Search for the cell housing the specified text and yield its (x, y) center coordinate. 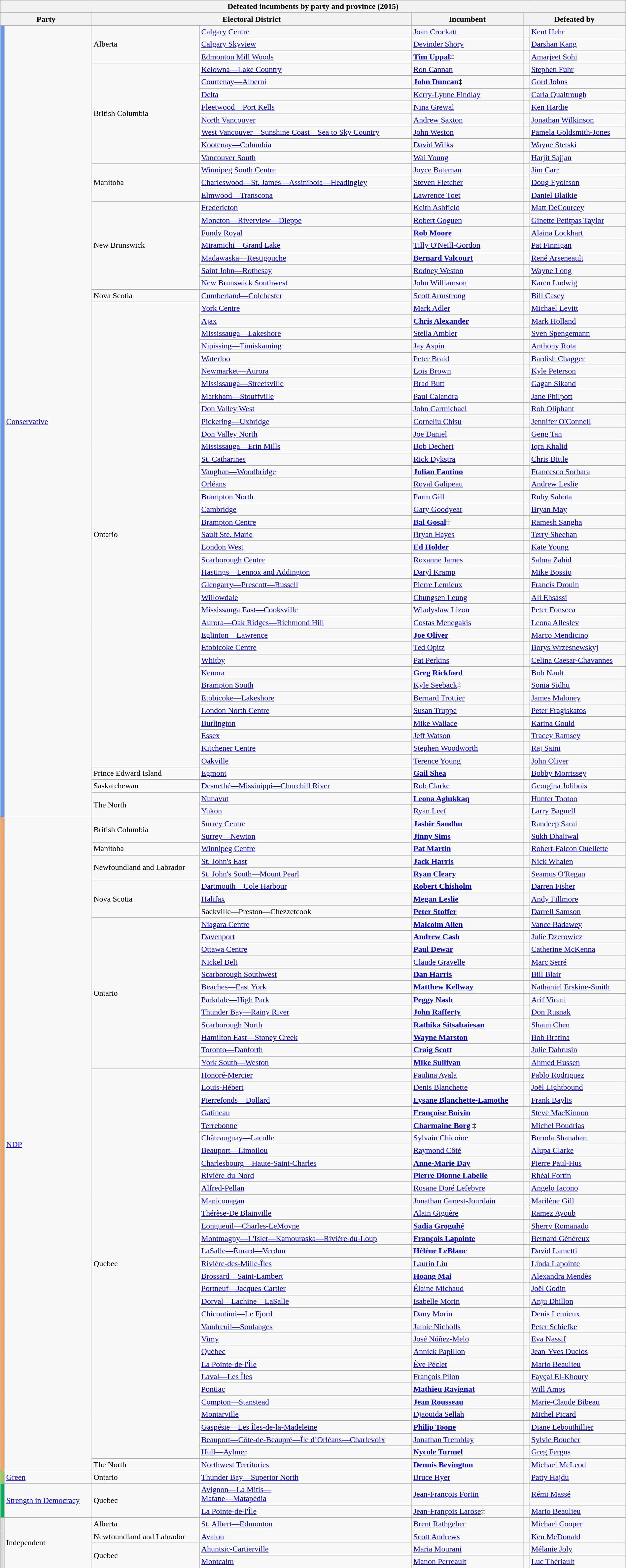
James Maloney (577, 698)
Bernard Trottier (467, 698)
Raymond Côté (467, 1150)
Darshan Kang (577, 44)
Mathieu Ravignat (467, 1389)
Peter Fonseca (577, 610)
Raj Saini (577, 748)
Surrey Centre (305, 824)
Susan Truppe (467, 710)
Tim Uppal‡ (467, 57)
Chungsen Leung (467, 597)
Rathika Sitsabaiesan (467, 1025)
Ed Holder (467, 547)
Moncton—Riverview—Dieppe (305, 220)
Andrew Leslie (577, 484)
Anthony Rota (577, 346)
Pablo Rodriguez (577, 1075)
Saint John—Rothesay (305, 270)
Nathaniel Erskine-Smith (577, 987)
Winnipeg South Centre (305, 170)
Gatineau (305, 1113)
Mike Bossio (577, 572)
Pickering—Uxbridge (305, 421)
Montcalm (305, 1561)
Karina Gould (577, 723)
Saskatchewan (146, 786)
Greg Fergus (577, 1452)
John Carmichael (467, 409)
Bobby Morrissey (577, 773)
Pierre Dionne Labelle (467, 1176)
Scott Andrews (467, 1536)
Steven Fletcher (467, 183)
Waterloo (305, 358)
Jim Carr (577, 170)
Wladyslaw Lizon (467, 610)
Bob Dechert (467, 446)
Party (46, 19)
Nunavut (305, 799)
Bob Nault (577, 673)
Pierre Paul-Hus (577, 1163)
Beaches—East York (305, 987)
Rob Clarke (467, 786)
Paulina Ayala (467, 1075)
Kyle Seeback‡ (467, 685)
Ron Cannan (467, 69)
Michel Picard (577, 1414)
Gord Johns (577, 82)
Ken Hardie (577, 107)
Royal Galipeau (467, 484)
Amarjeet Sohi (577, 57)
Ted Opitz (467, 648)
St. Albert—Edmonton (305, 1524)
Angelo Iacono (577, 1188)
Parm Gill (467, 497)
John Oliver (577, 761)
Vance Badawey (577, 924)
Beauport—Limoilou (305, 1150)
Jean-François Fortin (467, 1494)
Halifax (305, 899)
Mississauga East—Cooksville (305, 610)
Luc Thériault (577, 1561)
Honoré-Mercier (305, 1075)
Scarborough North (305, 1025)
Niagara Centre (305, 924)
Marie-Claude Bibeau (577, 1402)
Megan Leslie (467, 899)
Winnipeg Centre (305, 849)
Linda Lapointe (577, 1264)
Dennis Bevington (467, 1465)
Jean-Yves Duclos (577, 1351)
Matt DeCourcey (577, 208)
Newmarket—Aurora (305, 371)
Mike Sullivan (467, 1062)
Yukon (305, 811)
Jack Harris (467, 861)
Kerry-Lynne Findlay (467, 94)
Kenora (305, 673)
Thérèse-De Blainville (305, 1213)
Fayçal El-Khoury (577, 1377)
Joël Godin (577, 1289)
Manicouagan (305, 1201)
Bill Casey (577, 296)
Compton—Stanstead (305, 1402)
Surrey—Newton (305, 836)
Sukh Dhaliwal (577, 836)
Kate Young (577, 547)
Jane Philpott (577, 396)
Robert Goguen (467, 220)
Sonia Sidhu (577, 685)
Don Valley North (305, 434)
Ramez Ayoub (577, 1213)
Jasbir Sandhu (467, 824)
Kootenay—Columbia (305, 145)
Conservative (48, 421)
Geng Tan (577, 434)
Alaina Lockhart (577, 233)
Edmonton Mill Woods (305, 57)
Bryan Hayes (467, 534)
Don Rusnak (577, 1012)
Larry Bagnell (577, 811)
Jeff Watson (467, 735)
Ruby Sahota (577, 497)
Roxanne James (467, 560)
Strength in Democracy (48, 1501)
Gaspésie—Les Îles-de-la-Madeleine (305, 1427)
Ryan Leef (467, 811)
Claude Gravelle (467, 962)
Calgary Skyview (305, 44)
Marco Mendicino (577, 635)
Sylvain Chicoine (467, 1138)
Green (48, 1477)
Eglinton—Lawrence (305, 635)
Courtenay—Alberni (305, 82)
Nickel Belt (305, 962)
Pamela Goldsmith-Jones (577, 132)
Brenda Shanahan (577, 1138)
Stella Ambler (467, 333)
Montmagny—L'Islet—Kamouraska—Rivière-du-Loup (305, 1238)
Bernard Généreux (577, 1238)
Corneliu Chisu (467, 421)
Dany Morin (467, 1314)
Brampton Centre (305, 522)
Darrell Samson (577, 911)
Hamilton East—Stoney Creek (305, 1037)
Ève Péclet (467, 1364)
Matthew Kellway (467, 987)
Thunder Bay—Rainy River (305, 1012)
Tilly O'Neill-Gordon (467, 245)
Rhéal Fortin (577, 1176)
Robert Chisholm (467, 886)
Leona Aglukkaq (467, 799)
Daniel Blaikie (577, 195)
Bal Gosal‡ (467, 522)
Vaudreuil—Soulanges (305, 1326)
Nick Whalen (577, 861)
York South—Weston (305, 1062)
Fundy Royal (305, 233)
Ahmed Hussen (577, 1062)
Stephen Woodworth (467, 748)
Don Valley West (305, 409)
Craig Scott (467, 1050)
Celina Caesar-Chavannes (577, 660)
Terry Sheehan (577, 534)
Michael Levitt (577, 308)
Manon Perreault (467, 1561)
Elmwood—Transcona (305, 195)
Ali Ehsassi (577, 597)
Andy Fillmore (577, 899)
Peter Stoffer (467, 911)
Cumberland—Colchester (305, 296)
Jinny Sims (467, 836)
Arif Virani (577, 1000)
Châteauguay—Lacolle (305, 1138)
Hastings—Lennox and Addington (305, 572)
Seamus O'Regan (577, 874)
Chicoutimi—Le Fjord (305, 1314)
Peter Braid (467, 358)
Malcolm Allen (467, 924)
Ginette Petitpas Taylor (577, 220)
Peggy Nash (467, 1000)
Wayne Stetski (577, 145)
West Vancouver—Sunshine Coast—Sea to Sky Country (305, 132)
Sault Ste. Marie (305, 534)
Sherry Romanado (577, 1226)
Charmaine Borg ‡ (467, 1125)
Dan Harris (467, 975)
Daryl Kramp (467, 572)
New Brunswick (146, 245)
Mississauga—Lakeshore (305, 333)
Joan Crockatt (467, 32)
Scarborough Southwest (305, 975)
Denis Blanchette (467, 1087)
Gail Shea (467, 773)
José Núñez-Melo (467, 1339)
Laurin Liu (467, 1264)
Gary Goodyear (467, 509)
Beauport—Côte-de-Beaupré—Île d’Orléans—Charlevoix (305, 1440)
Scarborough Centre (305, 560)
Scott Armstrong (467, 296)
Rob Moore (467, 233)
Greg Rickford (467, 673)
Stephen Fuhr (577, 69)
Aurora—Oak Ridges—Richmond Hill (305, 623)
Dartmouth—Cole Harbour (305, 886)
Pat Perkins (467, 660)
Michel Boudrias (577, 1125)
Jamie Nicholls (467, 1326)
Willowdale (305, 597)
Bardish Chagger (577, 358)
Brent Rathgeber (467, 1524)
Annick Papillon (467, 1351)
Ottawa Centre (305, 949)
Glengarry—Prescott—Russell (305, 585)
Carla Qualtrough (577, 94)
Etobicoke—Lakeshore (305, 698)
Longueuil—Charles-LeMoyne (305, 1226)
Joe Daniel (467, 434)
Costas Menegakis (467, 623)
London North Centre (305, 710)
Denis Lemieux (577, 1314)
Chris Bittle (577, 459)
Jean Rousseau (467, 1402)
Québec (305, 1351)
Delta (305, 94)
Kitchener Centre (305, 748)
Pat Finnigan (577, 245)
Tracey Ramsey (577, 735)
Mélanie Joly (577, 1549)
Alain Giguère (467, 1213)
Sven Spengemann (577, 333)
Jennifer O'Connell (577, 421)
Rivière-du-Nord (305, 1176)
York Centre (305, 308)
John Rafferty (467, 1012)
Patty Hajdu (577, 1477)
John Duncan‡ (467, 82)
Mark Holland (577, 321)
Laval—Les Îles (305, 1377)
Northwest Territories (305, 1465)
Oakville (305, 761)
Rick Dykstra (467, 459)
Randeep Sarai (577, 824)
Peter Schiefke (577, 1326)
Mike Wallace (467, 723)
John Williamson (467, 283)
Avalon (305, 1536)
Ken McDonald (577, 1536)
Rodney Weston (467, 270)
Rob Oliphant (577, 409)
Will Amos (577, 1389)
St. John's East (305, 861)
Jonathan Tremblay (467, 1440)
Nycole Turmel (467, 1452)
Cambridge (305, 509)
St. John's South—Mount Pearl (305, 874)
Marilène Gill (577, 1201)
Keith Ashfield (467, 208)
Incumbent (467, 19)
North Vancouver (305, 120)
Julian Fantino (467, 472)
Francesco Sorbara (577, 472)
Bill Blair (577, 975)
Sylvie Boucher (577, 1440)
Hélène LeBlanc (467, 1251)
Montarville (305, 1414)
Jean-François Larose‡ (467, 1511)
René Arseneault (577, 258)
Pierre Lemieux (467, 585)
Michael McLeod (577, 1465)
Lois Brown (467, 371)
Pontiac (305, 1389)
Paul Dewar (467, 949)
Mississauga—Streetsville (305, 384)
LaSalle—Émard—Verdun (305, 1251)
London West (305, 547)
Sadia Groguhé (467, 1226)
Darren Fisher (577, 886)
Vimy (305, 1339)
Mark Adler (467, 308)
Lawrence Toet (467, 195)
Harjit Sajjan (577, 158)
Leona Alleslev (577, 623)
Hull—Aylmer (305, 1452)
François Lapointe (467, 1238)
Desnethé—Missinippi—Churchill River (305, 786)
Orléans (305, 484)
Alfred-Pellan (305, 1188)
Independent (48, 1543)
Rémi Massé (577, 1494)
Joël Lightbound (577, 1087)
Steve MacKinnon (577, 1113)
Lysane Blanchette-Lamothe (467, 1100)
David Lametti (577, 1251)
Fredericton (305, 208)
Nina Grewal (467, 107)
Iqra Khalid (577, 446)
Joyce Bateman (467, 170)
Burlington (305, 723)
Andrew Saxton (467, 120)
Ryan Cleary (467, 874)
Charleswood—St. James—Assiniboia—Headingley (305, 183)
Bruce Hyer (467, 1477)
New Brunswick Southwest (305, 283)
Robert-Falcon Ouellette (577, 849)
Bernard Valcourt (467, 258)
Francis Drouin (577, 585)
Terence Young (467, 761)
François Pilon (467, 1377)
Terrebonne (305, 1125)
Defeated incumbents by party and province (2015) (313, 7)
Brampton North (305, 497)
Julie Dzerowicz (577, 937)
Essex (305, 735)
Peter Fragiskatos (577, 710)
Wayne Marston (467, 1037)
Marc Serré (577, 962)
Bryan May (577, 509)
Pierrefonds—Dollard (305, 1100)
Élaine Michaud (467, 1289)
Hoang Mai (467, 1276)
Wai Young (467, 158)
Maria Mourani (467, 1549)
Salma Zahid (577, 560)
Doug Eyolfson (577, 183)
Andrew Cash (467, 937)
Louis-Hébert (305, 1087)
Miramichi—Grand Lake (305, 245)
Davenport (305, 937)
Whitby (305, 660)
Borys Wrzesnewskyj (577, 648)
Electoral District (252, 19)
Parkdale—High Park (305, 1000)
Markham—Stouffville (305, 396)
Ajax (305, 321)
Frank Baylis (577, 1100)
Anju Dhillon (577, 1301)
Defeated by (574, 19)
Jonathan Wilkinson (577, 120)
Chris Alexander (467, 321)
Gagan Sikand (577, 384)
Thunder Bay—Superior North (305, 1477)
Diane Lebouthillier (577, 1427)
Brampton South (305, 685)
Shaun Chen (577, 1025)
Joe Oliver (467, 635)
David Wilks (467, 145)
Georgina Jolibois (577, 786)
Rivière-des-Mille-Îles (305, 1264)
Portneuf—Jacques-Cartier (305, 1289)
Ahuntsic-Cartierville (305, 1549)
Jay Aspin (467, 346)
Michael Cooper (577, 1524)
Prince Edward Island (146, 773)
Charlesbourg—Haute-Saint-Charles (305, 1163)
Etobicoke Centre (305, 648)
Mississauga—Erin Mills (305, 446)
Kelowna—Lake Country (305, 69)
Ramesh Sangha (577, 522)
Philip Toone (467, 1427)
Hunter Tootoo (577, 799)
Djaouida Sellah (467, 1414)
Dorval—Lachine—LaSalle (305, 1301)
Wayne Long (577, 270)
Alexandra Mendès (577, 1276)
NDP (48, 1144)
Eva Nassif (577, 1339)
Brossard—Saint-Lambert (305, 1276)
Calgary Centre (305, 32)
Nipissing—Timiskaming (305, 346)
Catherine McKenna (577, 949)
Pat Martin (467, 849)
Jonathan Genest-Jourdain (467, 1201)
Anne-Marie Day (467, 1163)
John Weston (467, 132)
Isabelle Morin (467, 1301)
Rosane Doré Lefebvre (467, 1188)
Julie Dabrusin (577, 1050)
Sackville—Preston—Chezzetcook (305, 911)
St. Catharines (305, 459)
Karen Ludwig (577, 283)
Alupa Clarke (577, 1150)
Kent Hehr (577, 32)
Brad Butt (467, 384)
Fleetwood—Port Kells (305, 107)
Egmont (305, 773)
Françoise Boivin (467, 1113)
Madawaska—Restigouche (305, 258)
Vaughan—Woodbridge (305, 472)
Bob Bratina (577, 1037)
Vancouver South (305, 158)
Avignon—La Mitis—Matane—Matapédia (305, 1494)
Devinder Shory (467, 44)
Kyle Peterson (577, 371)
Toronto—Danforth (305, 1050)
Paul Calandra (467, 396)
